Search for the cell housing the specified text and yield its [X, Y] center coordinate. 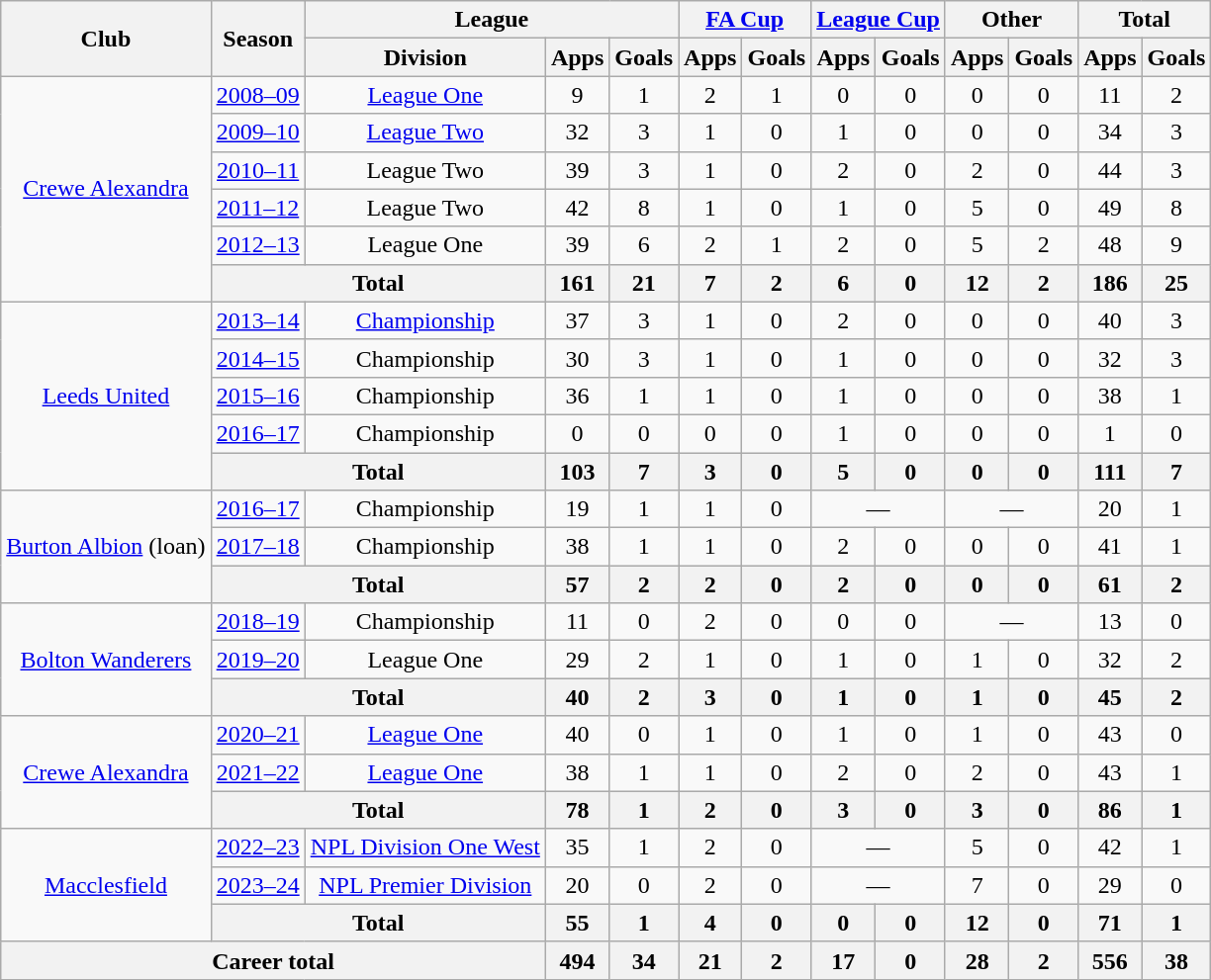
2014–15 [257, 358]
2015–16 [257, 396]
Division [425, 57]
FA Cup [745, 20]
111 [1110, 472]
17 [843, 960]
78 [577, 810]
2009–10 [257, 133]
2020–21 [257, 735]
25 [1176, 283]
19 [577, 509]
2019–20 [257, 660]
4 [710, 923]
71 [1110, 923]
55 [577, 923]
Club [106, 39]
36 [577, 396]
161 [577, 283]
2013–14 [257, 320]
35 [577, 847]
League [491, 20]
556 [1110, 960]
NPL Premier Division [425, 885]
57 [577, 584]
Season [257, 39]
Other [1011, 20]
45 [1110, 697]
Leeds United [106, 396]
2022–23 [257, 847]
Macclesfield [106, 885]
41 [1110, 547]
2021–22 [257, 772]
2018–19 [257, 622]
44 [1110, 170]
49 [1110, 208]
2011–12 [257, 208]
28 [977, 960]
Burton Albion (loan) [106, 547]
30 [577, 358]
NPL Division One West [425, 847]
86 [1110, 810]
Bolton Wanderers [106, 660]
2023–24 [257, 885]
2010–11 [257, 170]
48 [1110, 245]
League Cup [879, 20]
61 [1110, 584]
2012–13 [257, 245]
186 [1110, 283]
2017–18 [257, 547]
2008–09 [257, 95]
Career total [273, 960]
494 [577, 960]
37 [577, 320]
103 [577, 472]
13 [1110, 622]
